Capture the cell that displays the provided text and extract its (X, Y) central coordinate. 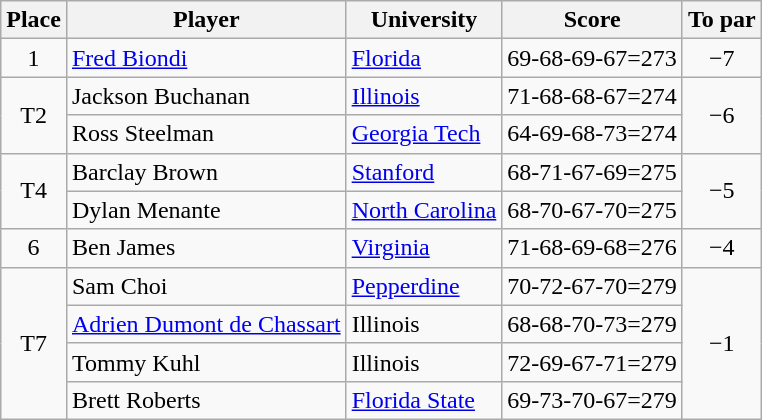
Stanford (424, 172)
−6 (722, 115)
Player (206, 20)
68-70-67-70=275 (592, 210)
Brett Roberts (206, 400)
North Carolina (424, 210)
71-68-68-67=274 (592, 96)
69-68-69-67=273 (592, 58)
T4 (34, 191)
Florida State (424, 400)
68-68-70-73=279 (592, 324)
Adrien Dumont de Chassart (206, 324)
64-69-68-73=274 (592, 134)
Florida (424, 58)
71-68-69-68=276 (592, 248)
To par (722, 20)
Score (592, 20)
Barclay Brown (206, 172)
Tommy Kuhl (206, 362)
72-69-67-71=279 (592, 362)
Fred Biondi (206, 58)
T7 (34, 343)
Ben James (206, 248)
−4 (722, 248)
Dylan Menante (206, 210)
Sam Choi (206, 286)
6 (34, 248)
Place (34, 20)
−7 (722, 58)
70-72-67-70=279 (592, 286)
69-73-70-67=279 (592, 400)
Pepperdine (424, 286)
−1 (722, 343)
1 (34, 58)
−5 (722, 191)
Jackson Buchanan (206, 96)
T2 (34, 115)
Virginia (424, 248)
Ross Steelman (206, 134)
Georgia Tech (424, 134)
68-71-67-69=275 (592, 172)
University (424, 20)
